Locate the cell with the specified text and output its (X, Y) center coordinate. 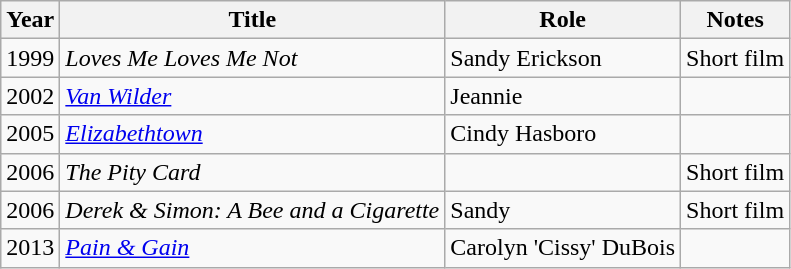
Jeannie (563, 96)
Year (30, 20)
Elizabethtown (252, 134)
Derek & Simon: A Bee and a Cigarette (252, 210)
Pain & Gain (252, 248)
2002 (30, 96)
2005 (30, 134)
Cindy Hasboro (563, 134)
The Pity Card (252, 172)
Sandy Erickson (563, 58)
Title (252, 20)
Notes (736, 20)
Carolyn 'Cissy' DuBois (563, 248)
Sandy (563, 210)
1999 (30, 58)
2013 (30, 248)
Role (563, 20)
Loves Me Loves Me Not (252, 58)
Van Wilder (252, 96)
